Identify which cell holds the provided text, then report its (X, Y) central coordinate. 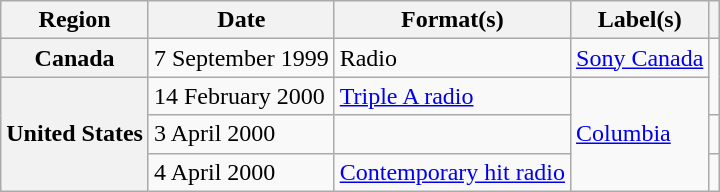
7 September 1999 (241, 58)
4 April 2000 (241, 172)
Format(s) (452, 20)
United States (75, 134)
Sony Canada (640, 58)
Date (241, 20)
Label(s) (640, 20)
Triple A radio (452, 96)
Region (75, 20)
Columbia (640, 134)
3 April 2000 (241, 134)
Canada (75, 58)
Contemporary hit radio (452, 172)
Radio (452, 58)
14 February 2000 (241, 96)
